For the text-containing cell, return its midpoint in [x, y] coordinate format. 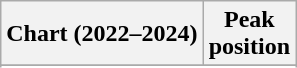
Peakposition [249, 34]
Chart (2022–2024) [102, 34]
